Locate the cell with the specified text and output its [X, Y] center coordinate. 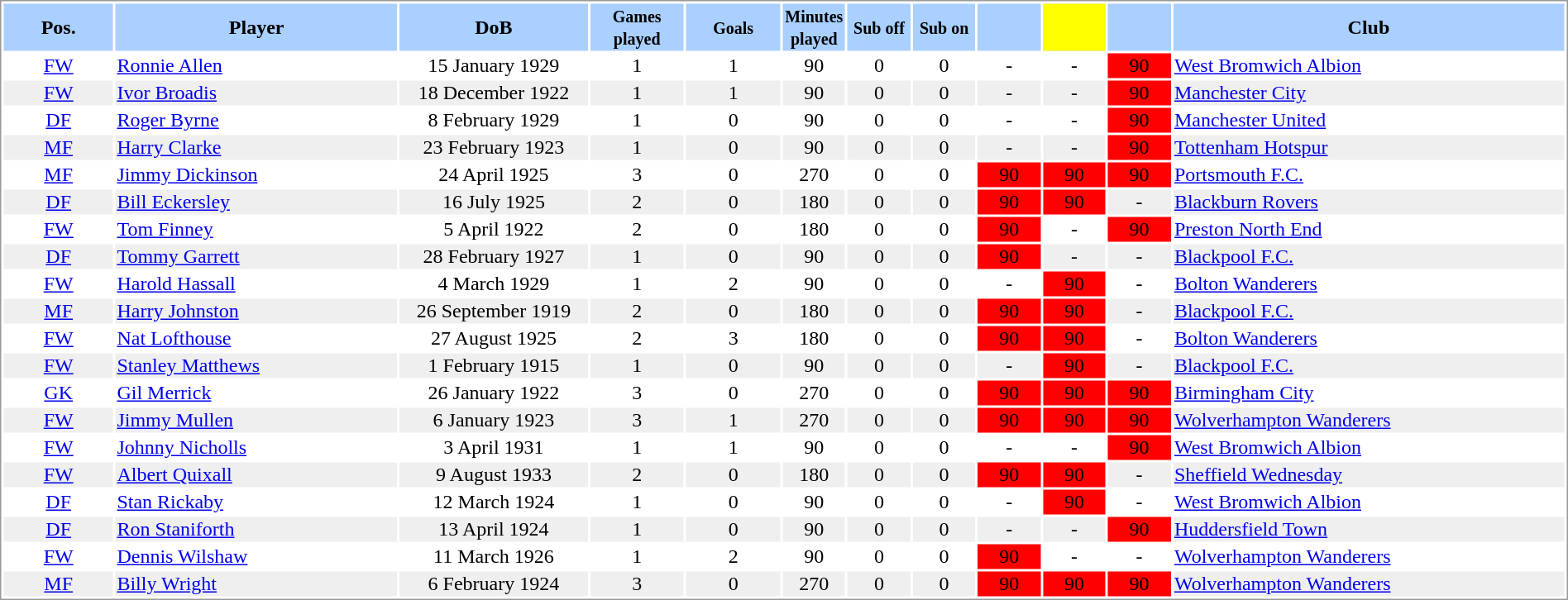
6 January 1923 [493, 421]
Player [256, 26]
11 March 1926 [493, 556]
Nat Lofthouse [256, 338]
Stan Rickaby [256, 502]
Blackburn Rovers [1368, 202]
26 September 1919 [493, 312]
Sub on [944, 26]
Harry Johnston [256, 312]
28 February 1927 [493, 257]
Manchester United [1368, 120]
Birmingham City [1368, 393]
16 July 1925 [493, 202]
Jimmy Dickinson [256, 174]
Huddersfield Town [1368, 530]
Gamesplayed [637, 26]
3 April 1931 [493, 447]
Gil Merrick [256, 393]
DoB [493, 26]
18 December 1922 [493, 93]
24 April 1925 [493, 174]
Tommy Garrett [256, 257]
9 August 1933 [493, 475]
13 April 1924 [493, 530]
Dennis Wilshaw [256, 556]
Ivor Broadis [256, 93]
1 February 1915 [493, 366]
Goals [734, 26]
Billy Wright [256, 584]
Pos. [58, 26]
Minutesplayed [814, 26]
Albert Quixall [256, 475]
Sub off [879, 26]
4 March 1929 [493, 283]
Sheffield Wednesday [1368, 475]
Johnny Nicholls [256, 447]
Portsmouth F.C. [1368, 174]
GK [58, 393]
Harold Hassall [256, 283]
Tottenham Hotspur [1368, 148]
Manchester City [1368, 93]
Club [1368, 26]
Tom Finney [256, 229]
12 March 1924 [493, 502]
Bill Eckersley [256, 202]
27 August 1925 [493, 338]
23 February 1923 [493, 148]
5 April 1922 [493, 229]
6 February 1924 [493, 584]
Preston North End [1368, 229]
Ron Staniforth [256, 530]
Roger Byrne [256, 120]
Stanley Matthews [256, 366]
Jimmy Mullen [256, 421]
Ronnie Allen [256, 65]
15 January 1929 [493, 65]
Harry Clarke [256, 148]
8 February 1929 [493, 120]
26 January 1922 [493, 393]
